Detect which cell encompasses the target text, then output its (X, Y) center coordinate. 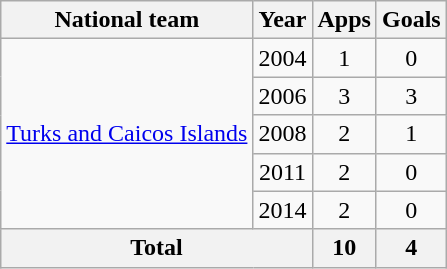
2006 (282, 96)
Turks and Caicos Islands (127, 134)
National team (127, 20)
2014 (282, 210)
Goals (411, 20)
2008 (282, 134)
Apps (344, 20)
4 (411, 248)
2004 (282, 58)
2011 (282, 172)
10 (344, 248)
Year (282, 20)
Total (156, 248)
